Determine the [x, y] coordinate at the center of the cell enclosing the given text.  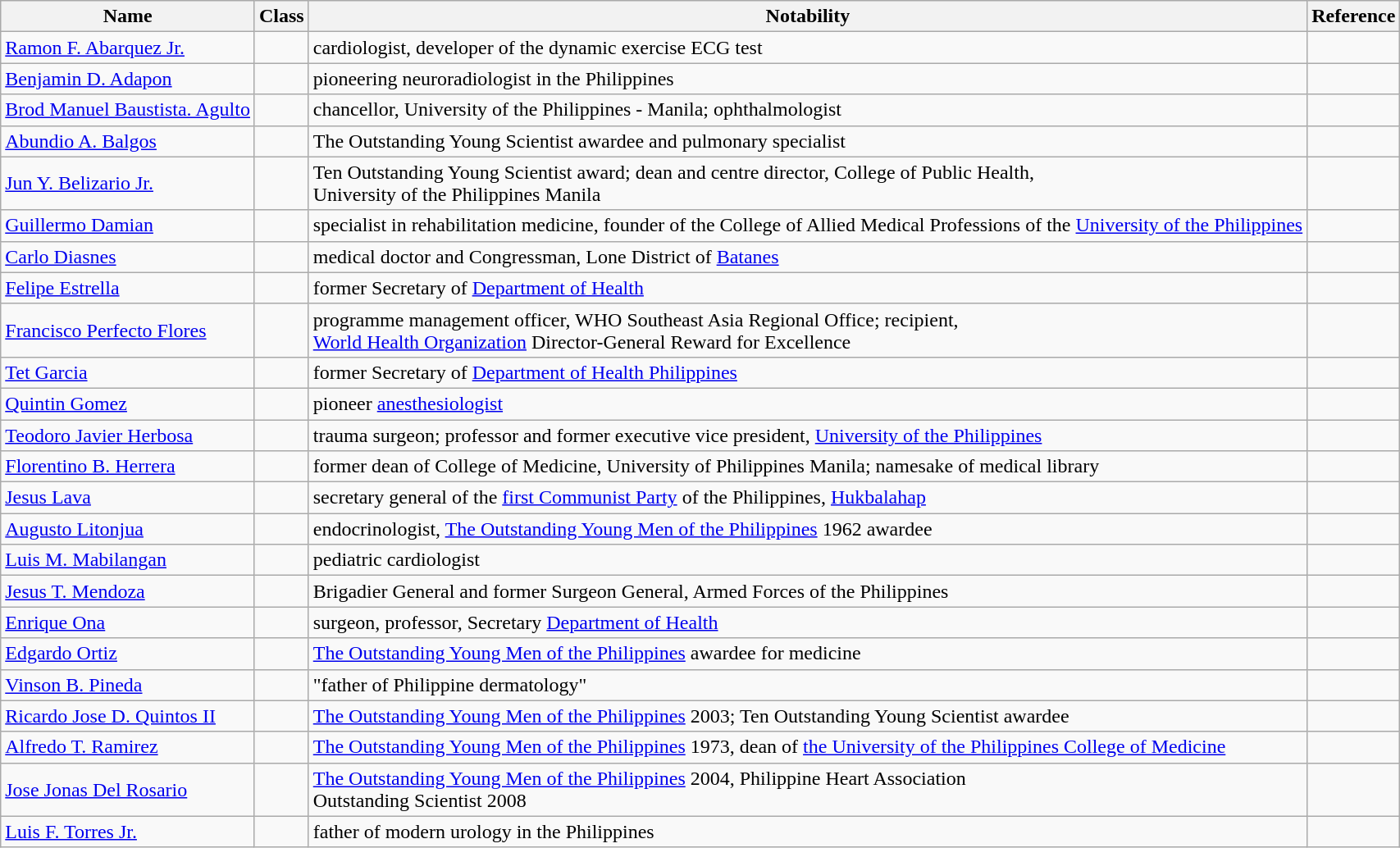
Jesus T. Mendoza [128, 591]
Teodoro Javier Herbosa [128, 435]
Brod Manuel Baustista. Agulto [128, 110]
"father of Philippine dermatology" [807, 685]
former dean of College of Medicine, University of Philippines Manila; namesake of medical library [807, 467]
medical doctor and Congressman, Lone District of Batanes [807, 257]
Notability [807, 16]
Carlo Diasnes [128, 257]
The Outstanding Young Men of the Philippines awardee for medicine [807, 654]
Vinson B. Pineda [128, 685]
Jun Y. Belizario Jr. [128, 184]
Ricardo Jose D. Quintos II [128, 716]
endocrinologist, The Outstanding Young Men of the Philippines 1962 awardee [807, 529]
Augusto Litonjua [128, 529]
trauma surgeon; professor and former executive vice president, University of the Philippines [807, 435]
former Secretary of Department of Health [807, 288]
The Outstanding Young Men of the Philippines 2004, Philippine Heart AssociationOutstanding Scientist 2008 [807, 789]
Tet Garcia [128, 372]
secretary general of the first Communist Party of the Philippines, Hukbalahap [807, 498]
Class [281, 16]
programme management officer, WHO Southeast Asia Regional Office; recipient,World Health Organization Director-General Reward for Excellence [807, 330]
The Outstanding Young Men of the Philippines 1973, dean of the University of the Philippines College of Medicine [807, 747]
Abundio A. Balgos [128, 141]
specialist in rehabilitation medicine, founder of the College of Allied Medical Professions of the University of the Philippines [807, 226]
chancellor, University of the Philippines - Manila; ophthalmologist [807, 110]
father of modern urology in the Philippines [807, 832]
pioneering neuroradiologist in the Philippines [807, 79]
Florentino B. Herrera [128, 467]
The Outstanding Young Scientist awardee and pulmonary specialist [807, 141]
Alfredo T. Ramirez [128, 747]
Francisco Perfecto Flores [128, 330]
surgeon, professor, Secretary Department of Health [807, 622]
Luis M. Mabilangan [128, 560]
Luis F. Torres Jr. [128, 832]
former Secretary of Department of Health Philippines [807, 372]
pediatric cardiologist [807, 560]
Brigadier General and former Surgeon General, Armed Forces of the Philippines [807, 591]
Ten Outstanding Young Scientist award; dean and centre director, College of Public Health,University of the Philippines Manila [807, 184]
cardiologist, developer of the dynamic exercise ECG test [807, 48]
Quintin Gomez [128, 403]
Benjamin D. Adapon [128, 79]
The Outstanding Young Men of the Philippines 2003; Ten Outstanding Young Scientist awardee [807, 716]
Enrique Ona [128, 622]
Reference [1353, 16]
Jose Jonas Del Rosario [128, 789]
Name [128, 16]
Guillermo Damian [128, 226]
pioneer anesthesiologist [807, 403]
Edgardo Ortiz [128, 654]
Ramon F. Abarquez Jr. [128, 48]
Jesus Lava [128, 498]
Felipe Estrella [128, 288]
